Output the (X, Y) coordinate of the center of the cell containing the given text.  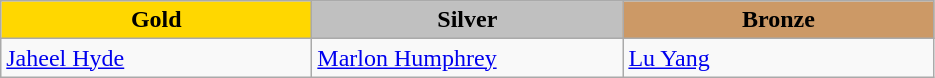
Silver (468, 20)
Marlon Humphrey (468, 58)
Lu Yang (778, 58)
Gold (156, 20)
Bronze (778, 20)
Jaheel Hyde (156, 58)
